Locate the cell with the specified text and output its (x, y) center coordinate. 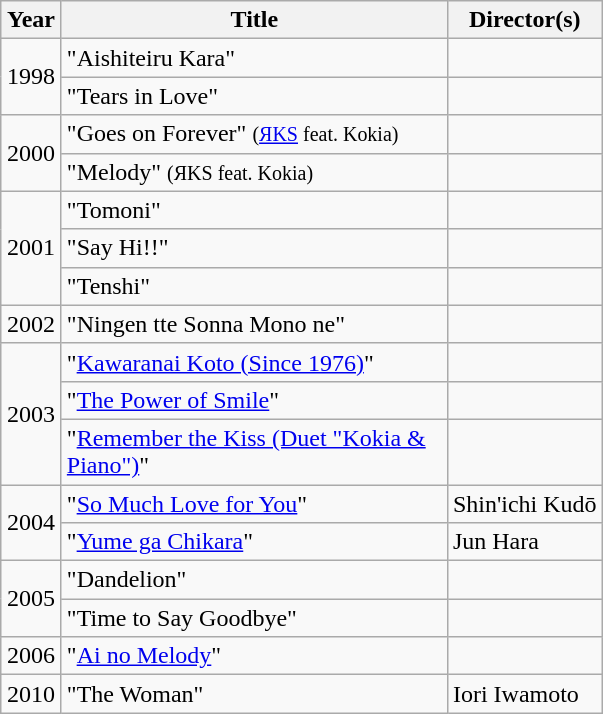
"Say Hi!!" (254, 248)
Iori Iwamoto (524, 694)
"So Much Love for You" (254, 503)
2003 (32, 414)
2004 (32, 522)
1998 (32, 77)
"The Power of Smile" (254, 400)
2010 (32, 694)
"Goes on Forever" (ЯKS feat. Kokia) (254, 134)
Shin'ichi Kudō (524, 503)
"Tomoni" (254, 210)
Director(s) (524, 20)
2005 (32, 599)
"The Woman" (254, 694)
"Yume ga Chikara" (254, 542)
Jun Hara (524, 542)
2002 (32, 324)
2000 (32, 153)
"Remember the Kiss (Duet "Kokia & Piano")" (254, 452)
2006 (32, 656)
"Ai no Melody" (254, 656)
2001 (32, 248)
"Aishiteiru Kara" (254, 58)
"Tears in Love" (254, 96)
"Dandelion" (254, 580)
"Tenshi" (254, 286)
Title (254, 20)
"Melody" (ЯKS feat. Kokia) (254, 172)
"Ningen tte Sonna Mono ne" (254, 324)
Year (32, 20)
"Time to Say Goodbye" (254, 618)
"Kawaranai Koto (Since 1976)" (254, 362)
